Capture the cell that displays the provided text and extract its (x, y) central coordinate. 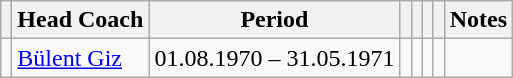
Head Coach (80, 20)
Notes (478, 20)
01.08.1970 – 31.05.1971 (274, 58)
Period (274, 20)
Bülent Giz (80, 58)
